From the cell containing the given text, extract its center point as [x, y] coordinate. 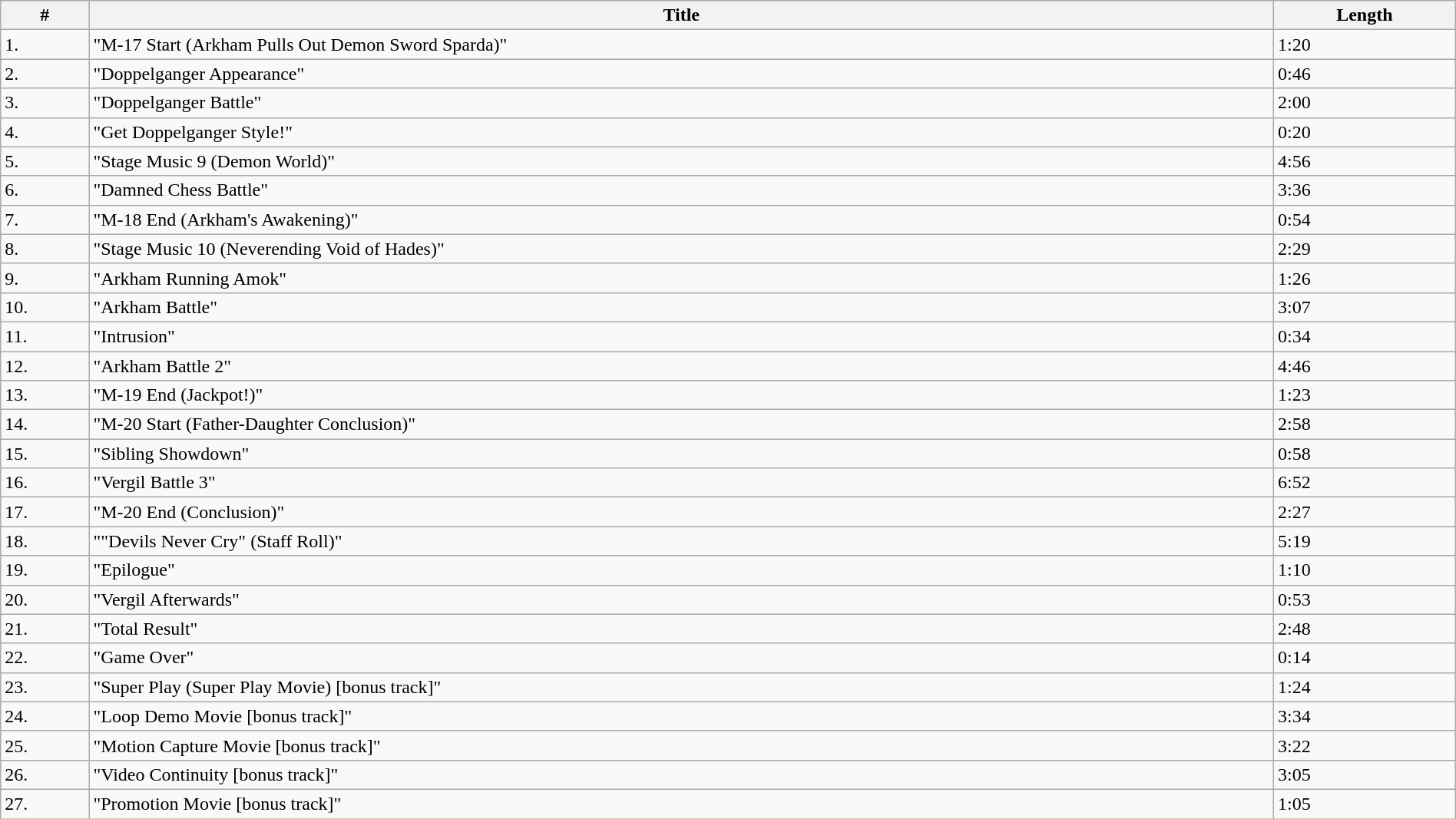
"Arkham Running Amok" [682, 278]
5:19 [1364, 541]
0:20 [1364, 132]
2:29 [1364, 249]
26. [45, 774]
0:46 [1364, 74]
5. [45, 161]
0:34 [1364, 336]
25. [45, 745]
""Devils Never Cry" (Staff Roll)" [682, 541]
"Doppelganger Battle" [682, 103]
13. [45, 395]
"Doppelganger Appearance" [682, 74]
4. [45, 132]
21. [45, 629]
22. [45, 658]
4:56 [1364, 161]
12. [45, 366]
"M-20 End (Conclusion)" [682, 512]
0:54 [1364, 220]
"Arkham Battle" [682, 307]
3:34 [1364, 716]
3:07 [1364, 307]
2:27 [1364, 512]
4:46 [1364, 366]
"Motion Capture Movie [bonus track]" [682, 745]
18. [45, 541]
27. [45, 804]
17. [45, 512]
"M-17 Start (Arkham Pulls Out Demon Sword Sparda)" [682, 45]
15. [45, 454]
"Sibling Showdown" [682, 454]
1:24 [1364, 687]
2:48 [1364, 629]
1:23 [1364, 395]
"Video Continuity [bonus track]" [682, 774]
3:05 [1364, 774]
"M-20 Start (Father-Daughter Conclusion)" [682, 424]
11. [45, 336]
0:58 [1364, 454]
3:22 [1364, 745]
1:10 [1364, 570]
20. [45, 599]
23. [45, 687]
2. [45, 74]
Title [682, 15]
9. [45, 278]
# [45, 15]
"M-18 End (Arkham's Awakening)" [682, 220]
"Promotion Movie [bonus track]" [682, 804]
1. [45, 45]
"Stage Music 9 (Demon World)" [682, 161]
16. [45, 483]
"Game Over" [682, 658]
"Total Result" [682, 629]
"M-19 End (Jackpot!)" [682, 395]
1:05 [1364, 804]
19. [45, 570]
"Get Doppelganger Style!" [682, 132]
Length [1364, 15]
"Vergil Battle 3" [682, 483]
14. [45, 424]
6:52 [1364, 483]
"Super Play (Super Play Movie) [bonus track]" [682, 687]
2:58 [1364, 424]
"Damned Chess Battle" [682, 190]
1:20 [1364, 45]
3. [45, 103]
"Loop Demo Movie [bonus track]" [682, 716]
"Stage Music 10 (Neverending Void of Hades)" [682, 249]
1:26 [1364, 278]
8. [45, 249]
3:36 [1364, 190]
10. [45, 307]
24. [45, 716]
"Arkham Battle 2" [682, 366]
"Vergil Afterwards" [682, 599]
7. [45, 220]
2:00 [1364, 103]
"Epilogue" [682, 570]
0:14 [1364, 658]
6. [45, 190]
0:53 [1364, 599]
"Intrusion" [682, 336]
